For the text-containing cell, return its midpoint in [x, y] coordinate format. 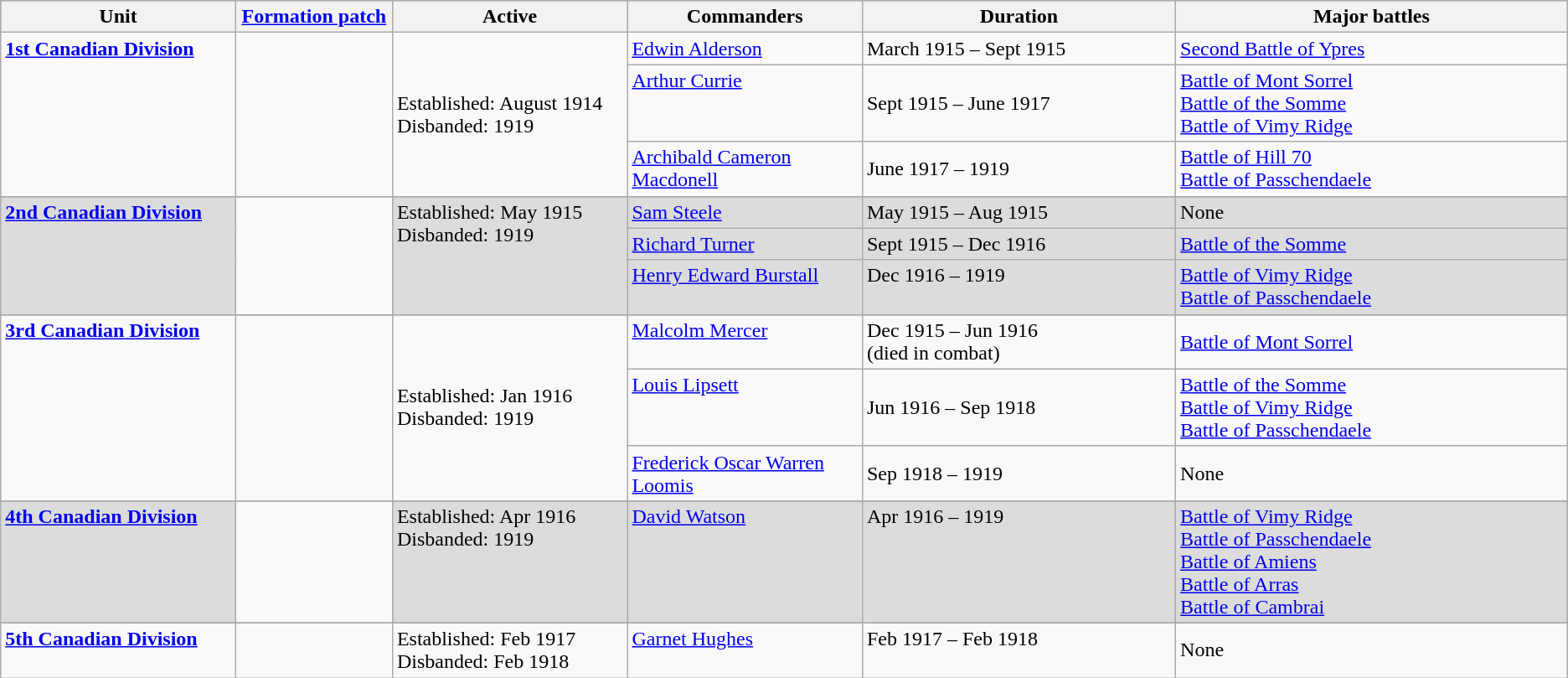
May 1915 – Aug 1915 [1019, 212]
Active [509, 17]
Richard Turner [745, 244]
Established: August 1914 Disbanded: 1919 [509, 114]
Jun 1916 – Sep 1918 [1019, 407]
Feb 1917 – Feb 1918 [1019, 650]
Second Battle of Ypres [1372, 49]
Battle of Mont Sorrel Battle of the SommeBattle of Vimy Ridge [1372, 103]
Established: Feb 1917 Disbanded: Feb 1918 [509, 650]
Battle of Hill 70 Battle of Passchendaele [1372, 169]
Battle of the Somme [1372, 244]
4th Canadian Division [119, 562]
Archibald Cameron Macdonell [745, 169]
June 1917 – 1919 [1019, 169]
Unit [119, 17]
Apr 1916 – 1919 [1019, 562]
Battle of Vimy Ridge Battle of Passchendaele [1372, 287]
Established: Apr 1916 Disbanded: 1919 [509, 562]
Formation patch [313, 17]
David Watson [745, 562]
Battle of Mont Sorrel [1372, 342]
Sept 1915 – Dec 1916 [1019, 244]
Established: May 1915 Disbanded: 1919 [509, 255]
5th Canadian Division [119, 650]
Frederick Oscar Warren Loomis [745, 473]
Louis Lipsett [745, 407]
Battle of Vimy RidgeBattle of PasschendaeleBattle of AmiensBattle of ArrasBattle of Cambrai [1372, 562]
Battle of the Somme Battle of Vimy Ridge Battle of Passchendaele [1372, 407]
Dec 1915 – Jun 1916 (died in combat) [1019, 342]
Garnet Hughes [745, 650]
Sep 1918 – 1919 [1019, 473]
Henry Edward Burstall [745, 287]
1st Canadian Division [119, 114]
Sept 1915 – June 1917 [1019, 103]
Duration [1019, 17]
March 1915 – Sept 1915 [1019, 49]
Established: Jan 1916 Disbanded: 1919 [509, 407]
Sam Steele [745, 212]
Major battles [1372, 17]
Malcolm Mercer [745, 342]
3rd Canadian Division [119, 407]
2nd Canadian Division [119, 255]
Arthur Currie [745, 103]
Edwin Alderson [745, 49]
Dec 1916 – 1919 [1019, 287]
Commanders [745, 17]
